For the text-containing cell, return its midpoint in [x, y] coordinate format. 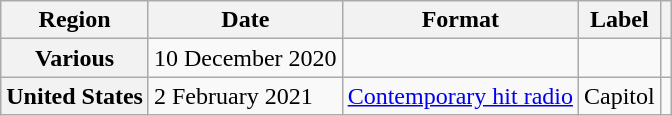
Various [75, 58]
Contemporary hit radio [460, 96]
Capitol [619, 96]
Label [619, 20]
United States [75, 96]
2 February 2021 [245, 96]
Format [460, 20]
10 December 2020 [245, 58]
Region [75, 20]
Date [245, 20]
